Detect which cell encompasses the target text, then output its [x, y] center coordinate. 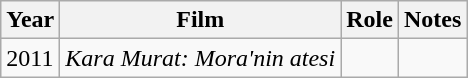
Role [370, 20]
2011 [30, 58]
Year [30, 20]
Notes [432, 20]
Film [200, 20]
Kara Murat: Mora'nin atesi [200, 58]
